Return the (X, Y) coordinate for the center point of the cell that contains the specified text.  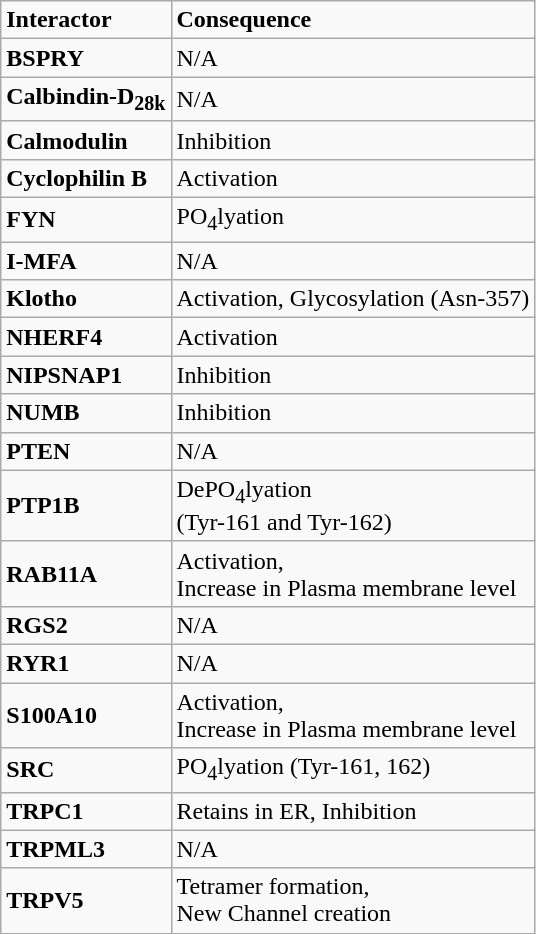
Klotho (86, 299)
PTEN (86, 451)
PTP1B (86, 506)
PO4lyation (Tyr-161, 162) (353, 770)
PO4lyation (353, 219)
Calbindin-D28k (86, 99)
Interactor (86, 20)
RYR1 (86, 664)
TRPC1 (86, 811)
Retains in ER, Inhibition (353, 811)
Consequence (353, 20)
FYN (86, 219)
Tetramer formation,New Channel creation (353, 900)
TRPV5 (86, 900)
NUMB (86, 413)
Calmodulin (86, 140)
RGS2 (86, 625)
I-MFA (86, 261)
Activation, Glycosylation (Asn-357) (353, 299)
Cyclophilin B (86, 178)
NIPSNAP1 (86, 375)
DePO4lyation(Tyr-161 and Tyr-162) (353, 506)
BSPRY (86, 58)
S100A10 (86, 716)
SRC (86, 770)
NHERF4 (86, 337)
RAB11A (86, 574)
TRPML3 (86, 849)
